Return (x, y) of the center of cell containing provided text 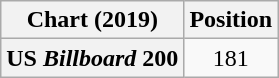
US Billboard 200 (92, 58)
Position (231, 20)
Chart (2019) (92, 20)
181 (231, 58)
